Return (x, y) of the center of cell containing provided text 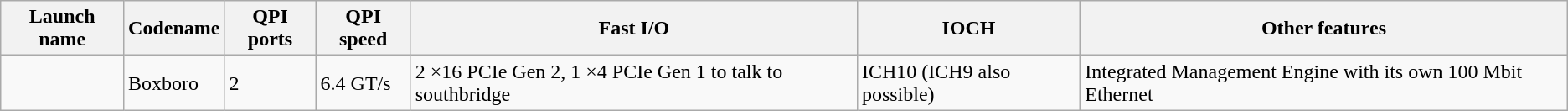
Fast I/O (633, 29)
QPI speed (364, 29)
6.4 GT/s (364, 82)
Other features (1324, 29)
Integrated Management Engine with its own 100 Mbit Ethernet (1324, 82)
IOCH (968, 29)
ICH10 (ICH9 also possible) (968, 82)
QPI ports (270, 29)
Codename (174, 29)
Launch name (62, 29)
2 (270, 82)
2 ×16 PCIe Gen 2, 1 ×4 PCIe Gen 1 to talk to southbridge (633, 82)
Boxboro (174, 82)
